Search for the cell housing the specified text and yield its [x, y] center coordinate. 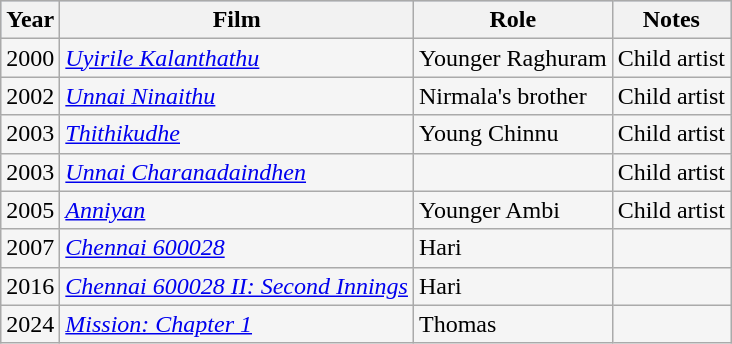
2007 [30, 248]
Young Chinnu [512, 134]
2005 [30, 210]
Thomas [512, 324]
Chennai 600028 [237, 248]
Thithikudhe [237, 134]
Anniyan [237, 210]
Notes [671, 20]
Unnai Charanadaindhen [237, 172]
2000 [30, 58]
2016 [30, 286]
Younger Ambi [512, 210]
Nirmala's brother [512, 96]
Mission: Chapter 1 [237, 324]
Unnai Ninaithu [237, 96]
2002 [30, 96]
Uyirile Kalanthathu [237, 58]
Film [237, 20]
Year [30, 20]
2024 [30, 324]
Younger Raghuram [512, 58]
Role [512, 20]
Chennai 600028 II: Second Innings [237, 286]
